Determine the (X, Y) coordinate at the center of the cell enclosing the given text.  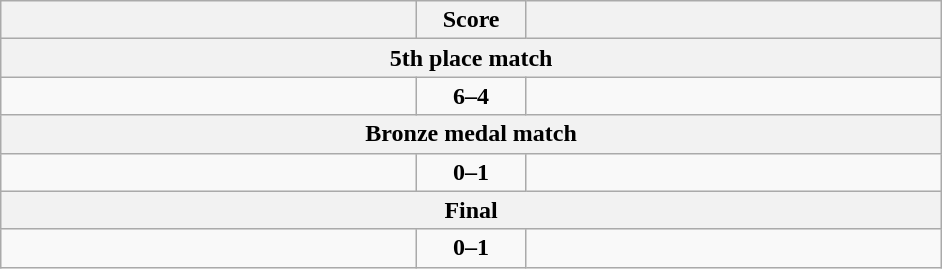
Bronze medal match (472, 134)
6–4 (472, 96)
Final (472, 210)
Score (472, 20)
5th place match (472, 58)
